Identify which cell holds the provided text, then report its (x, y) central coordinate. 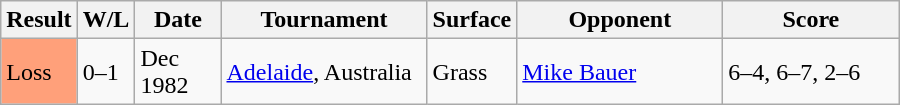
Grass (472, 72)
Tournament (324, 20)
Result (39, 20)
Opponent (620, 20)
Surface (472, 20)
0–1 (106, 72)
Adelaide, Australia (324, 72)
Loss (39, 72)
6–4, 6–7, 2–6 (811, 72)
Dec 1982 (178, 72)
Mike Bauer (620, 72)
Date (178, 20)
Score (811, 20)
W/L (106, 20)
